Provide the [X, Y] coordinate of the cell's center where the given text is located.  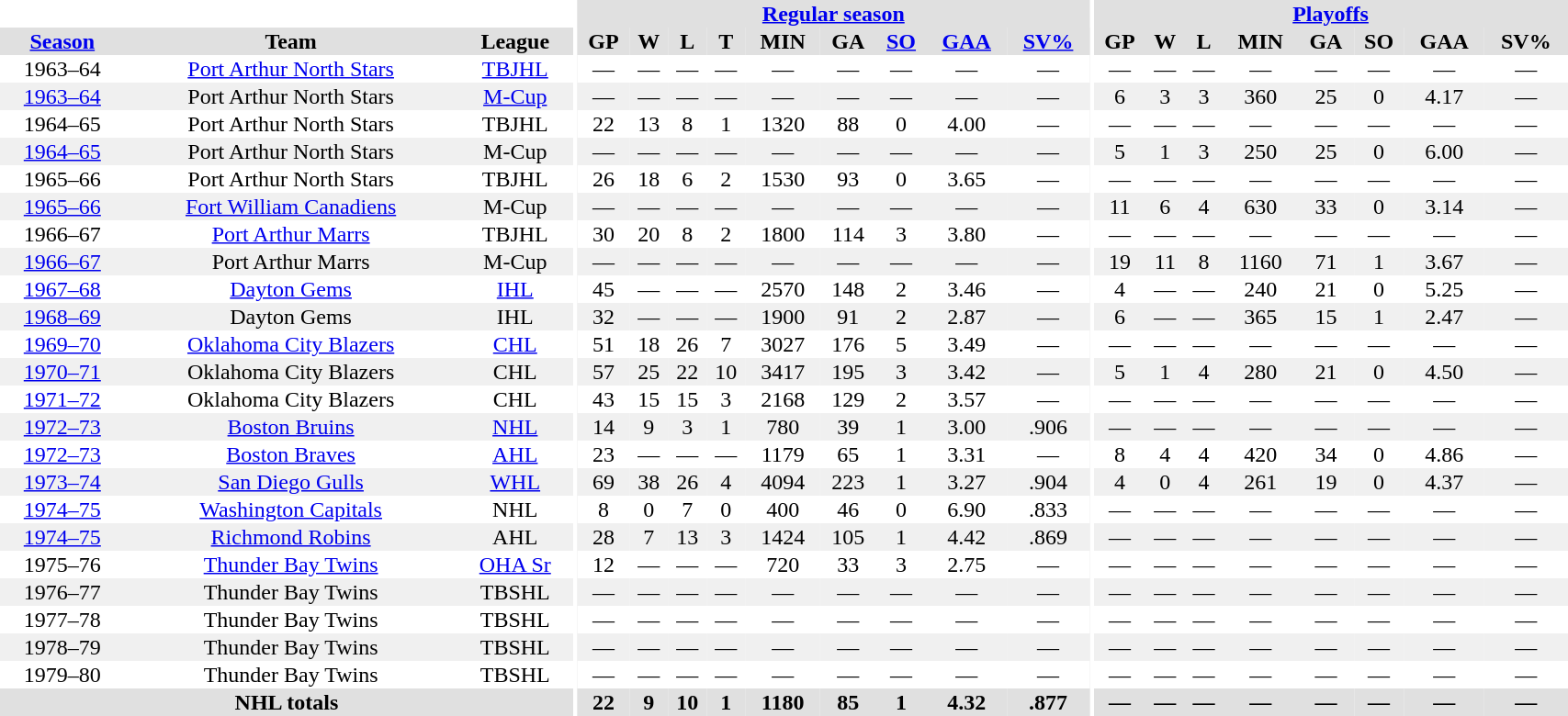
2.87 [966, 317]
4.86 [1444, 454]
2570 [783, 289]
1975–76 [62, 565]
Playoffs [1331, 14]
69 [604, 482]
1979–80 [62, 675]
114 [849, 234]
4.32 [966, 702]
WHL [515, 482]
365 [1260, 317]
39 [849, 427]
1179 [783, 454]
148 [849, 289]
240 [1260, 289]
3.57 [966, 399]
3.46 [966, 289]
3.49 [966, 344]
57 [604, 372]
45 [604, 289]
1180 [783, 702]
51 [604, 344]
Season [62, 41]
1977–78 [62, 620]
780 [783, 427]
85 [849, 702]
28 [604, 537]
420 [1260, 454]
360 [1260, 96]
6.00 [1444, 151]
.869 [1048, 537]
93 [849, 179]
Boston Braves [291, 454]
65 [849, 454]
4.00 [966, 124]
1978–79 [62, 647]
38 [649, 482]
3027 [783, 344]
.904 [1048, 482]
30 [604, 234]
.877 [1048, 702]
3.42 [966, 372]
OHA Sr [515, 565]
Richmond Robins [291, 537]
T [726, 41]
3.80 [966, 234]
4.42 [966, 537]
23 [604, 454]
3.27 [966, 482]
1160 [1260, 262]
Team [291, 41]
1970–71 [62, 372]
1800 [783, 234]
43 [604, 399]
91 [849, 317]
San Diego Gulls [291, 482]
32 [604, 317]
630 [1260, 207]
176 [849, 344]
20 [649, 234]
5.25 [1444, 289]
2.47 [1444, 317]
.906 [1048, 427]
1424 [783, 537]
71 [1326, 262]
Regular season [834, 14]
NHL totals [287, 702]
2168 [783, 399]
1968–69 [62, 317]
1976–77 [62, 592]
Fort William Canadiens [291, 207]
Boston Bruins [291, 427]
223 [849, 482]
88 [849, 124]
3417 [783, 372]
720 [783, 565]
3.00 [966, 427]
280 [1260, 372]
1320 [783, 124]
3.65 [966, 179]
.833 [1048, 509]
4.37 [1444, 482]
1973–74 [62, 482]
3.14 [1444, 207]
34 [1326, 454]
3.67 [1444, 262]
195 [849, 372]
3.31 [966, 454]
Washington Capitals [291, 509]
1969–70 [62, 344]
46 [849, 509]
129 [849, 399]
400 [783, 509]
4094 [783, 482]
12 [604, 565]
1530 [783, 179]
4.17 [1444, 96]
1971–72 [62, 399]
2.75 [966, 565]
1967–68 [62, 289]
105 [849, 537]
250 [1260, 151]
1900 [783, 317]
261 [1260, 482]
4.50 [1444, 372]
League [515, 41]
14 [604, 427]
6.90 [966, 509]
